Search for the cell housing the specified text and yield its [x, y] center coordinate. 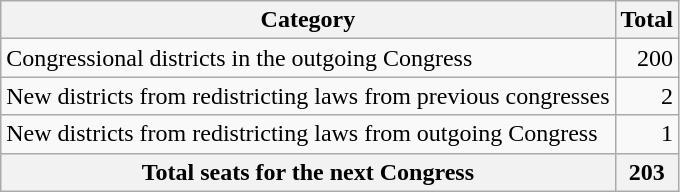
Total [647, 20]
Total seats for the next Congress [308, 172]
New districts from redistricting laws from outgoing Congress [308, 134]
2 [647, 96]
New districts from redistricting laws from previous congresses [308, 96]
Congressional districts in the outgoing Congress [308, 58]
1 [647, 134]
200 [647, 58]
203 [647, 172]
Category [308, 20]
